Identify which cell holds the provided text, then report its [x, y] central coordinate. 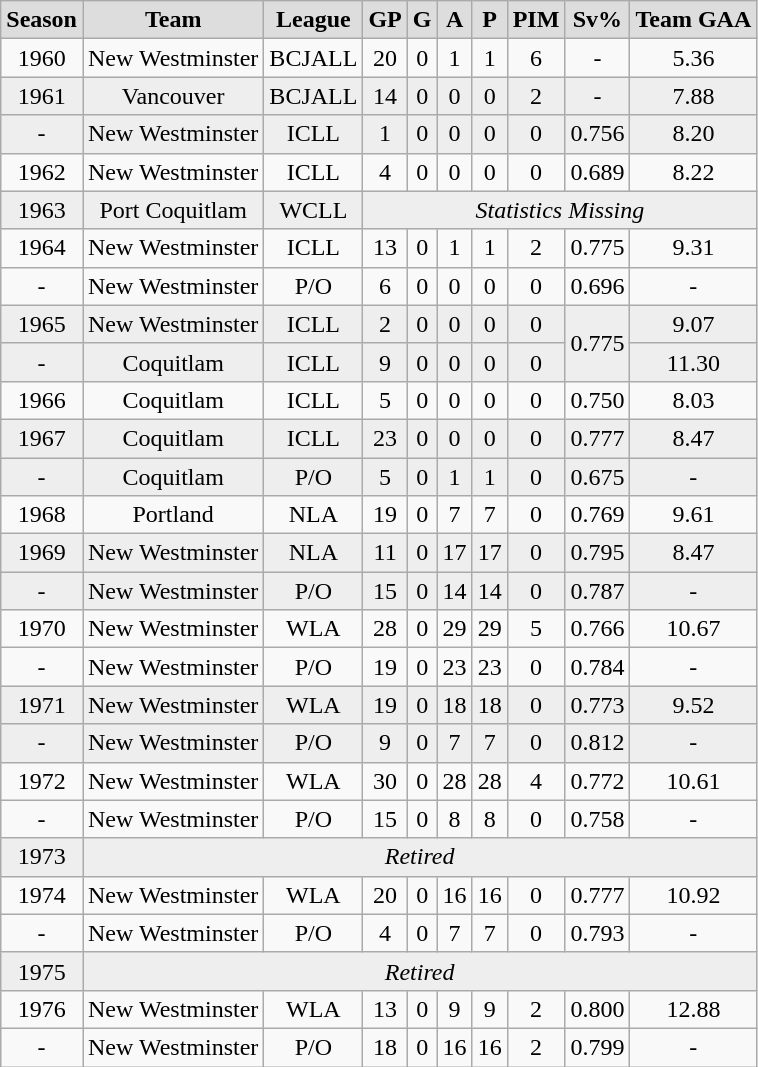
Portland [172, 515]
G [422, 20]
Sv% [598, 20]
9.61 [694, 515]
1967 [42, 438]
10.61 [694, 781]
1966 [42, 400]
1974 [42, 895]
1963 [42, 210]
8.20 [694, 134]
1975 [42, 971]
0.800 [598, 1009]
1961 [42, 96]
0.750 [598, 400]
0.696 [598, 286]
0.812 [598, 743]
Vancouver [172, 96]
0.675 [598, 477]
0.787 [598, 591]
Statistics Missing [560, 210]
1973 [42, 857]
9.52 [694, 705]
0.758 [598, 819]
0.793 [598, 933]
7.88 [694, 96]
30 [385, 781]
WCLL [314, 210]
1971 [42, 705]
11 [385, 553]
1968 [42, 515]
1964 [42, 248]
Port Coquitlam [172, 210]
0.795 [598, 553]
PIM [536, 20]
1970 [42, 629]
A [454, 20]
0.769 [598, 515]
0.756 [598, 134]
5.36 [694, 58]
8.03 [694, 400]
12.88 [694, 1009]
Season [42, 20]
10.92 [694, 895]
Team [172, 20]
1969 [42, 553]
1962 [42, 172]
1960 [42, 58]
0.773 [598, 705]
9.31 [694, 248]
8.22 [694, 172]
10.67 [694, 629]
0.772 [598, 781]
11.30 [694, 362]
9.07 [694, 324]
0.799 [598, 1047]
0.784 [598, 667]
1965 [42, 324]
1972 [42, 781]
1976 [42, 1009]
Team GAA [694, 20]
0.689 [598, 172]
GP [385, 20]
League [314, 20]
0.766 [598, 629]
P [490, 20]
